Detect which cell encompasses the target text, then output its (X, Y) center coordinate. 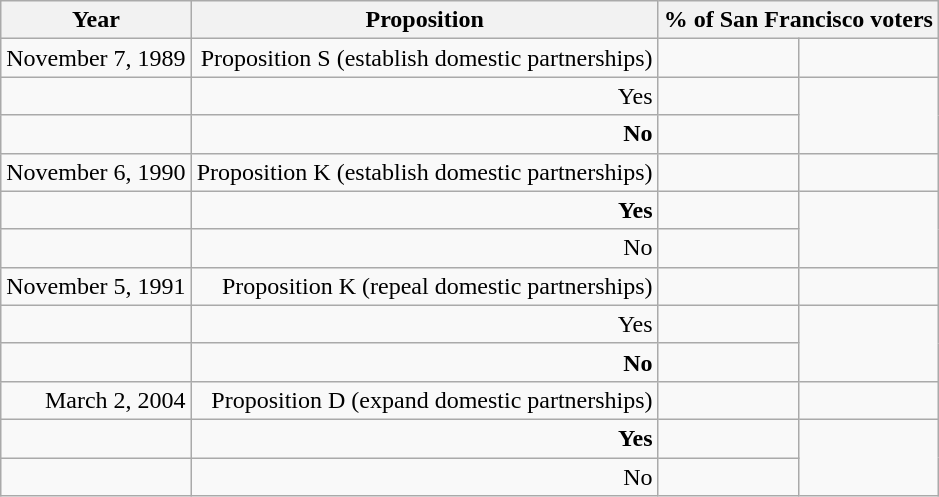
November 5, 1991 (96, 286)
Year (96, 20)
Proposition (424, 20)
November 7, 1989 (96, 58)
Proposition K (establish domestic partnerships) (424, 172)
March 2, 2004 (96, 400)
November 6, 1990 (96, 172)
Proposition S (establish domestic partnerships) (424, 58)
Proposition K (repeal domestic partnerships) (424, 286)
% of San Francisco voters (798, 20)
Proposition D (expand domestic partnerships) (424, 400)
